Detect which cell encompasses the target text, then output its [x, y] center coordinate. 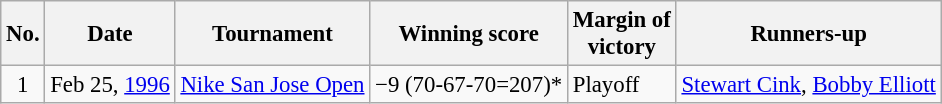
−9 (70-67-70=207)* [469, 85]
Playoff [622, 85]
1 [23, 85]
Winning score [469, 34]
Stewart Cink, Bobby Elliott [808, 85]
Nike San Jose Open [272, 85]
Date [110, 34]
Feb 25, 1996 [110, 85]
Margin ofvictory [622, 34]
Tournament [272, 34]
No. [23, 34]
Runners-up [808, 34]
